Find where the given text appears and provide that cell's center as [x, y] coordinate. 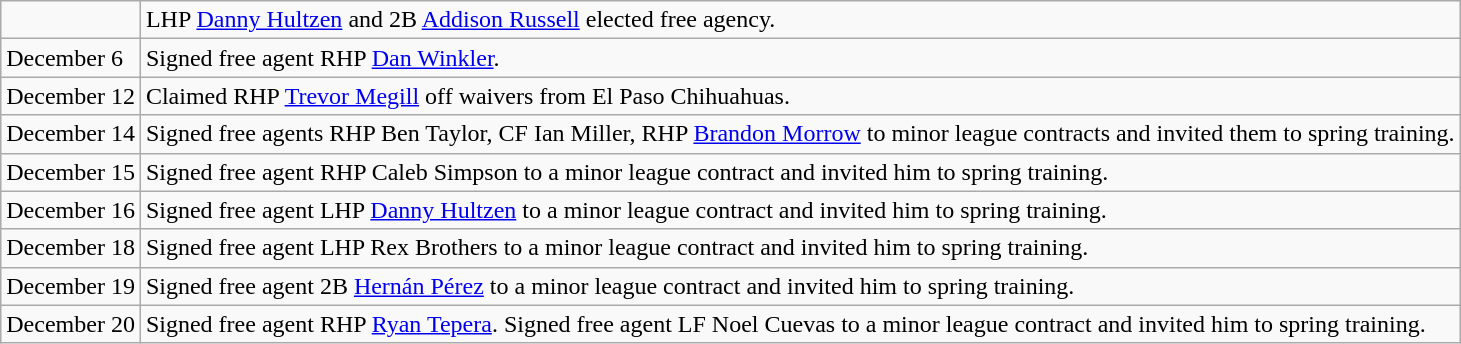
Signed free agents RHP Ben Taylor, CF Ian Miller, RHP Brandon Morrow to minor league contracts and invited them to spring training. [800, 134]
December 14 [71, 134]
December 19 [71, 286]
Claimed RHP Trevor Megill off waivers from El Paso Chihuahuas. [800, 96]
LHP Danny Hultzen and 2B Addison Russell elected free agency. [800, 20]
Signed free agent 2B Hernán Pérez to a minor league contract and invited him to spring training. [800, 286]
December 15 [71, 172]
Signed free agent LHP Rex Brothers to a minor league contract and invited him to spring training. [800, 248]
December 18 [71, 248]
Signed free agent RHP Ryan Tepera. Signed free agent LF Noel Cuevas to a minor league contract and invited him to spring training. [800, 324]
Signed free agent LHP Danny Hultzen to a minor league contract and invited him to spring training. [800, 210]
December 12 [71, 96]
December 20 [71, 324]
Signed free agent RHP Caleb Simpson to a minor league contract and invited him to spring training. [800, 172]
December 6 [71, 58]
December 16 [71, 210]
Signed free agent RHP Dan Winkler. [800, 58]
